Identify which cell holds the provided text, then report its [x, y] central coordinate. 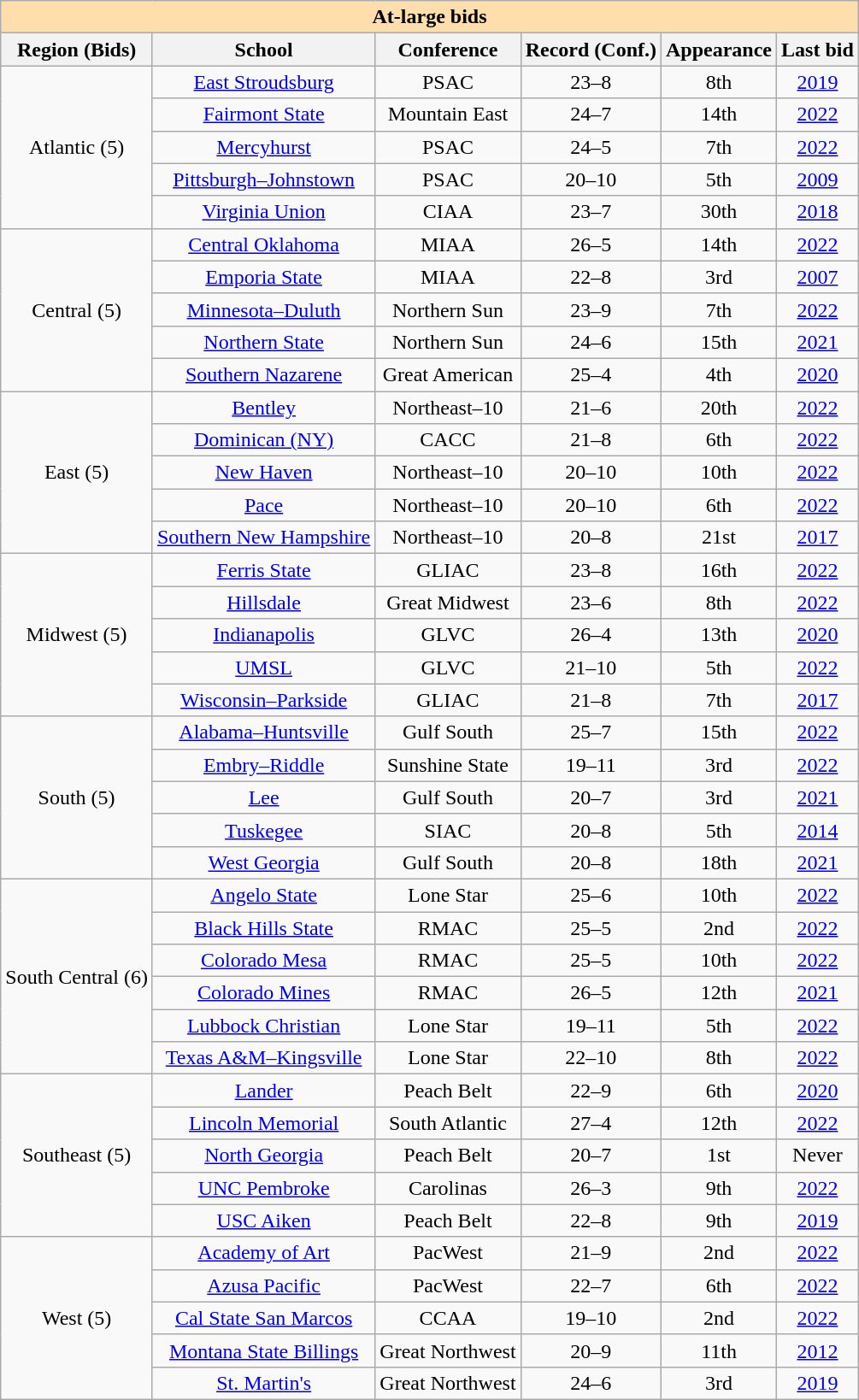
Academy of Art [263, 1253]
23–7 [591, 212]
Azusa Pacific [263, 1285]
30th [720, 212]
South Central (6) [77, 976]
22–10 [591, 1058]
Carolinas [448, 1188]
Cal State San Marcos [263, 1318]
22–9 [591, 1091]
Virginia Union [263, 212]
North Georgia [263, 1156]
Record (Conf.) [591, 50]
SIAC [448, 830]
2018 [818, 212]
Southeast (5) [77, 1156]
Ferris State [263, 570]
UNC Pembroke [263, 1188]
CACC [448, 440]
20–9 [591, 1350]
2009 [818, 179]
1st [720, 1156]
Lee [263, 797]
CCAA [448, 1318]
23–9 [591, 309]
Embry–Riddle [263, 765]
New Haven [263, 473]
Alabama–Huntsville [263, 732]
Colorado Mesa [263, 961]
4th [720, 374]
Lander [263, 1091]
27–4 [591, 1123]
Bentley [263, 408]
22–7 [591, 1285]
USC Aiken [263, 1221]
Central Oklahoma [263, 244]
Fairmont State [263, 115]
25–4 [591, 374]
Conference [448, 50]
At-large bids [430, 17]
Lincoln Memorial [263, 1123]
13th [720, 635]
2014 [818, 830]
Black Hills State [263, 927]
Northern State [263, 342]
Minnesota–Duluth [263, 309]
19–10 [591, 1318]
Pittsburgh–Johnstown [263, 179]
23–6 [591, 603]
Pace [263, 505]
Lubbock Christian [263, 1026]
21st [720, 538]
East (5) [77, 473]
21–6 [591, 408]
Indianapolis [263, 635]
Central (5) [77, 309]
Last bid [818, 50]
20th [720, 408]
Mountain East [448, 115]
Tuskegee [263, 830]
26–3 [591, 1188]
Colorado Mines [263, 993]
Hillsdale [263, 603]
18th [720, 862]
Appearance [720, 50]
Atlantic (5) [77, 147]
Southern New Hampshire [263, 538]
CIAA [448, 212]
West (5) [77, 1318]
26–4 [591, 635]
Mercyhurst [263, 147]
16th [720, 570]
24–5 [591, 147]
West Georgia [263, 862]
25–6 [591, 895]
Great Midwest [448, 603]
East Stroudsburg [263, 82]
Region (Bids) [77, 50]
Great American [448, 374]
2012 [818, 1350]
25–7 [591, 732]
South Atlantic [448, 1123]
Dominican (NY) [263, 440]
Midwest (5) [77, 635]
UMSL [263, 668]
2007 [818, 277]
11th [720, 1350]
Emporia State [263, 277]
St. Martin's [263, 1383]
Texas A&M–Kingsville [263, 1058]
21–9 [591, 1253]
Wisconsin–Parkside [263, 700]
Montana State Billings [263, 1350]
South (5) [77, 797]
24–7 [591, 115]
Sunshine State [448, 765]
21–10 [591, 668]
Southern Nazarene [263, 374]
School [263, 50]
Never [818, 1156]
Angelo State [263, 895]
